Determine the [X, Y] coordinate at the center of the cell enclosing the given text.  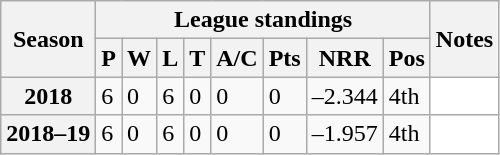
P [109, 58]
League standings [264, 20]
T [198, 58]
L [170, 58]
–1.957 [344, 134]
Pos [406, 58]
A/C [237, 58]
Notes [464, 39]
2018 [48, 96]
Season [48, 39]
NRR [344, 58]
W [140, 58]
2018–19 [48, 134]
–2.344 [344, 96]
Pts [284, 58]
